Pinpoint the cell where the given text exists, returning its (X, Y) midpoint coordinate. 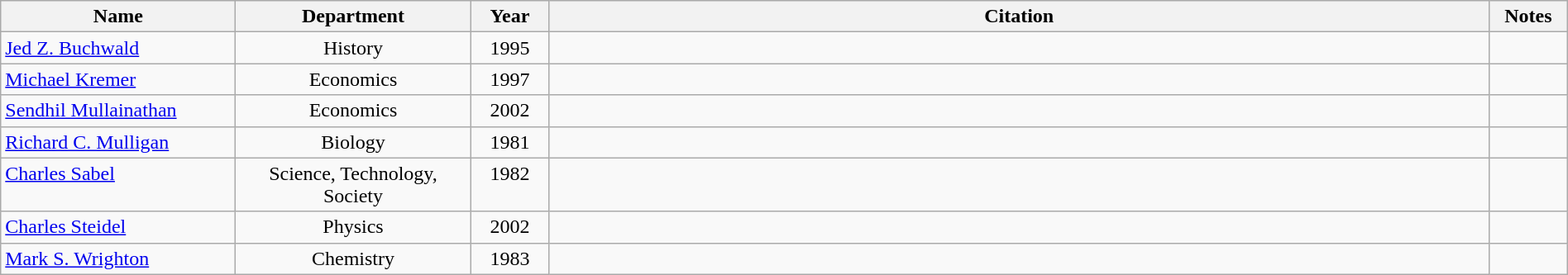
Jed Z. Buchwald (118, 48)
Year (509, 17)
1983 (509, 258)
Citation (1019, 17)
Richard C. Mulligan (118, 142)
Mark S. Wrighton (118, 258)
1981 (509, 142)
Physics (353, 227)
Charles Steidel (118, 227)
Department (353, 17)
Name (118, 17)
1997 (509, 79)
Sendhil Mullainathan (118, 111)
Chemistry (353, 258)
Michael Kremer (118, 79)
Charles Sabel (118, 185)
1982 (509, 185)
Science, Technology, Society (353, 185)
Biology (353, 142)
History (353, 48)
Notes (1528, 17)
1995 (509, 48)
